Search for the cell housing the specified text and yield its [x, y] center coordinate. 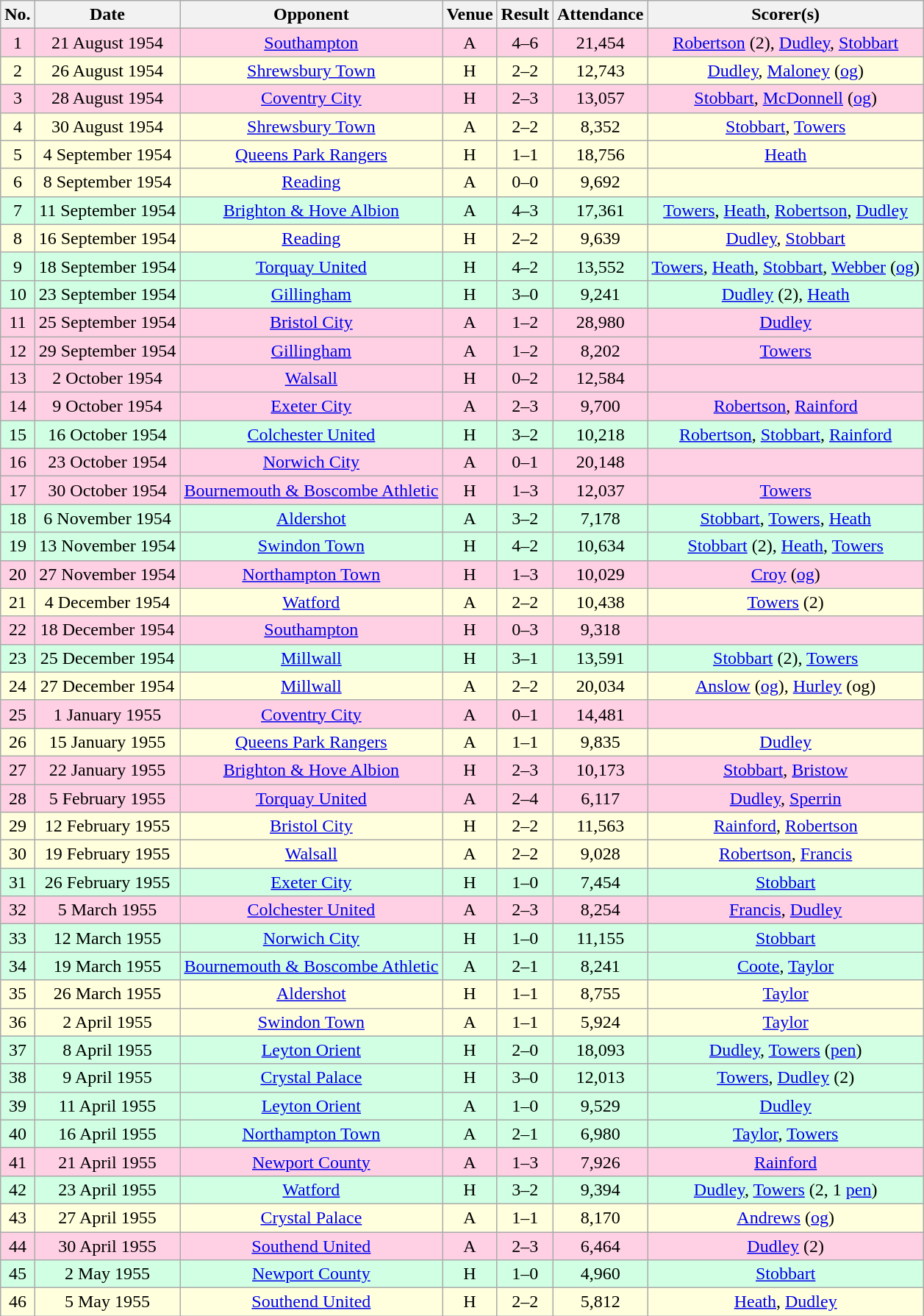
Andrews (og) [786, 1217]
39 [18, 1106]
3 [18, 99]
6,980 [600, 1134]
29 [18, 826]
2 April 1955 [107, 1022]
31 [18, 882]
6 November 1954 [107, 518]
Stobbart (2), Towers [786, 658]
Stobbart, Towers, Heath [786, 518]
2 [18, 71]
0–2 [525, 379]
12 March 1955 [107, 938]
17 [18, 490]
21 August 1954 [107, 43]
Robertson, Rainford [786, 407]
6 [18, 182]
Date [107, 15]
No. [18, 15]
40 [18, 1134]
26 [18, 742]
Coote, Taylor [786, 966]
12,743 [600, 71]
16 October 1954 [107, 435]
7 [18, 210]
23 October 1954 [107, 462]
Dudley, Stobbart [786, 238]
32 [18, 910]
13,552 [600, 266]
30 [18, 854]
9,700 [600, 407]
17,361 [600, 210]
Stobbart, Towers [786, 126]
38 [18, 1078]
13 [18, 379]
9,639 [600, 238]
Rainford [786, 1162]
12,013 [600, 1078]
2–4 [525, 798]
5,924 [600, 1022]
12 [18, 351]
2 October 1954 [107, 379]
26 August 1954 [107, 71]
18 September 1954 [107, 266]
15 [18, 435]
8,352 [600, 126]
10,218 [600, 435]
4,960 [600, 1274]
8 April 1955 [107, 1050]
7,926 [600, 1162]
23 [18, 658]
Croy (og) [786, 574]
27 April 1955 [107, 1217]
8 September 1954 [107, 182]
8,755 [600, 994]
19 March 1955 [107, 966]
Attendance [600, 15]
0–0 [525, 182]
Robertson, Francis [786, 854]
Robertson, Stobbart, Rainford [786, 435]
9 October 1954 [107, 407]
8 [18, 238]
Result [525, 15]
9,692 [600, 182]
Scorer(s) [786, 15]
Stobbart, Bristow [786, 770]
16 September 1954 [107, 238]
Dudley (2) [786, 1246]
20 [18, 574]
Anslow (og), Hurley (og) [786, 686]
13,591 [600, 658]
3–1 [525, 658]
8,254 [600, 910]
10,173 [600, 770]
4 [18, 126]
Dudley, Maloney (og) [786, 71]
21,454 [600, 43]
0–3 [525, 630]
10 [18, 294]
Heath, Dudley [786, 1302]
24 [18, 686]
41 [18, 1162]
28 [18, 798]
33 [18, 938]
27 [18, 770]
43 [18, 1217]
7,178 [600, 518]
5 [18, 154]
46 [18, 1302]
Towers, Heath, Robertson, Dudley [786, 210]
5 May 1955 [107, 1302]
1 January 1955 [107, 714]
18 December 1954 [107, 630]
37 [18, 1050]
10,438 [600, 602]
35 [18, 994]
19 [18, 546]
22 January 1955 [107, 770]
11,563 [600, 826]
8,170 [600, 1217]
21 April 1955 [107, 1162]
6,117 [600, 798]
18,756 [600, 154]
Towers (2) [786, 602]
14 [18, 407]
30 April 1955 [107, 1246]
30 August 1954 [107, 126]
16 [18, 462]
18 [18, 518]
19 February 1955 [107, 854]
13 November 1954 [107, 546]
12,037 [600, 490]
20,148 [600, 462]
Taylor, Towers [786, 1134]
7,454 [600, 882]
26 March 1955 [107, 994]
15 January 1955 [107, 742]
28,980 [600, 322]
Dudley, Towers (pen) [786, 1050]
Stobbart, McDonnell (og) [786, 99]
11,155 [600, 938]
14,481 [600, 714]
29 September 1954 [107, 351]
26 February 1955 [107, 882]
Towers, Heath, Stobbart, Webber (og) [786, 266]
9,529 [600, 1106]
5,812 [600, 1302]
20,034 [600, 686]
9,028 [600, 854]
Rainford, Robertson [786, 826]
4–6 [525, 43]
11 April 1955 [107, 1106]
27 November 1954 [107, 574]
4 September 1954 [107, 154]
25 December 1954 [107, 658]
Heath [786, 154]
Venue [470, 15]
21 [18, 602]
12 February 1955 [107, 826]
4 December 1954 [107, 602]
Dudley, Towers (2, 1 pen) [786, 1190]
5 February 1955 [107, 798]
45 [18, 1274]
18,093 [600, 1050]
16 April 1955 [107, 1134]
Francis, Dudley [786, 910]
9,241 [600, 294]
Towers, Dudley (2) [786, 1078]
8,241 [600, 966]
Dudley (2), Heath [786, 294]
44 [18, 1246]
2 May 1955 [107, 1274]
23 September 1954 [107, 294]
Opponent [312, 15]
6,464 [600, 1246]
Stobbart (2), Heath, Towers [786, 546]
28 August 1954 [107, 99]
9,835 [600, 742]
11 [18, 322]
22 [18, 630]
12,584 [600, 379]
Dudley, Sperrin [786, 798]
5 March 1955 [107, 910]
4–3 [525, 210]
9,318 [600, 630]
25 September 1954 [107, 322]
13,057 [600, 99]
10,029 [600, 574]
11 September 1954 [107, 210]
25 [18, 714]
30 October 1954 [107, 490]
2–0 [525, 1050]
9,394 [600, 1190]
1 [18, 43]
42 [18, 1190]
Robertson (2), Dudley, Stobbart [786, 43]
23 April 1955 [107, 1190]
9 [18, 266]
34 [18, 966]
8,202 [600, 351]
9 April 1955 [107, 1078]
36 [18, 1022]
10,634 [600, 546]
27 December 1954 [107, 686]
